Return the (x, y) coordinate for the center point of the cell that contains the specified text.  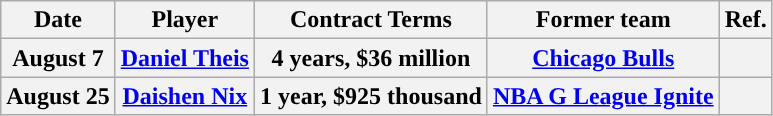
Chicago Bulls (603, 58)
Ref. (746, 20)
August 25 (58, 96)
Former team (603, 20)
Daniel Theis (184, 58)
August 7 (58, 58)
Contract Terms (370, 20)
Date (58, 20)
Daishen Nix (184, 96)
Player (184, 20)
1 year, $925 thousand (370, 96)
4 years, $36 million (370, 58)
NBA G League Ignite (603, 96)
